Output the [x, y] coordinate of the center of the cell containing the given text.  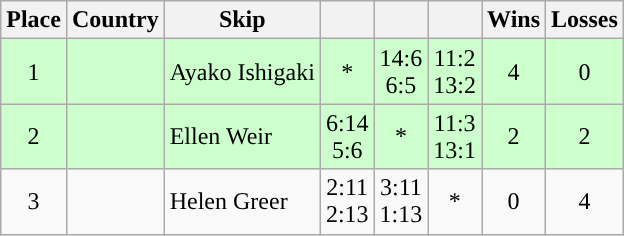
Losses [585, 20]
Ayako Ishigaki [242, 72]
Country [115, 20]
Skip [242, 20]
3 [34, 202]
Ellen Weir [242, 136]
3:111:13 [401, 202]
14:6 6:5 [401, 72]
2:112:13 [347, 202]
6:14 5:6 [347, 136]
Place [34, 20]
Wins [514, 20]
11:313:1 [455, 136]
1 [34, 72]
11:213:2 [455, 72]
Helen Greer [242, 202]
